Identify which cell holds the provided text, then report its [X, Y] central coordinate. 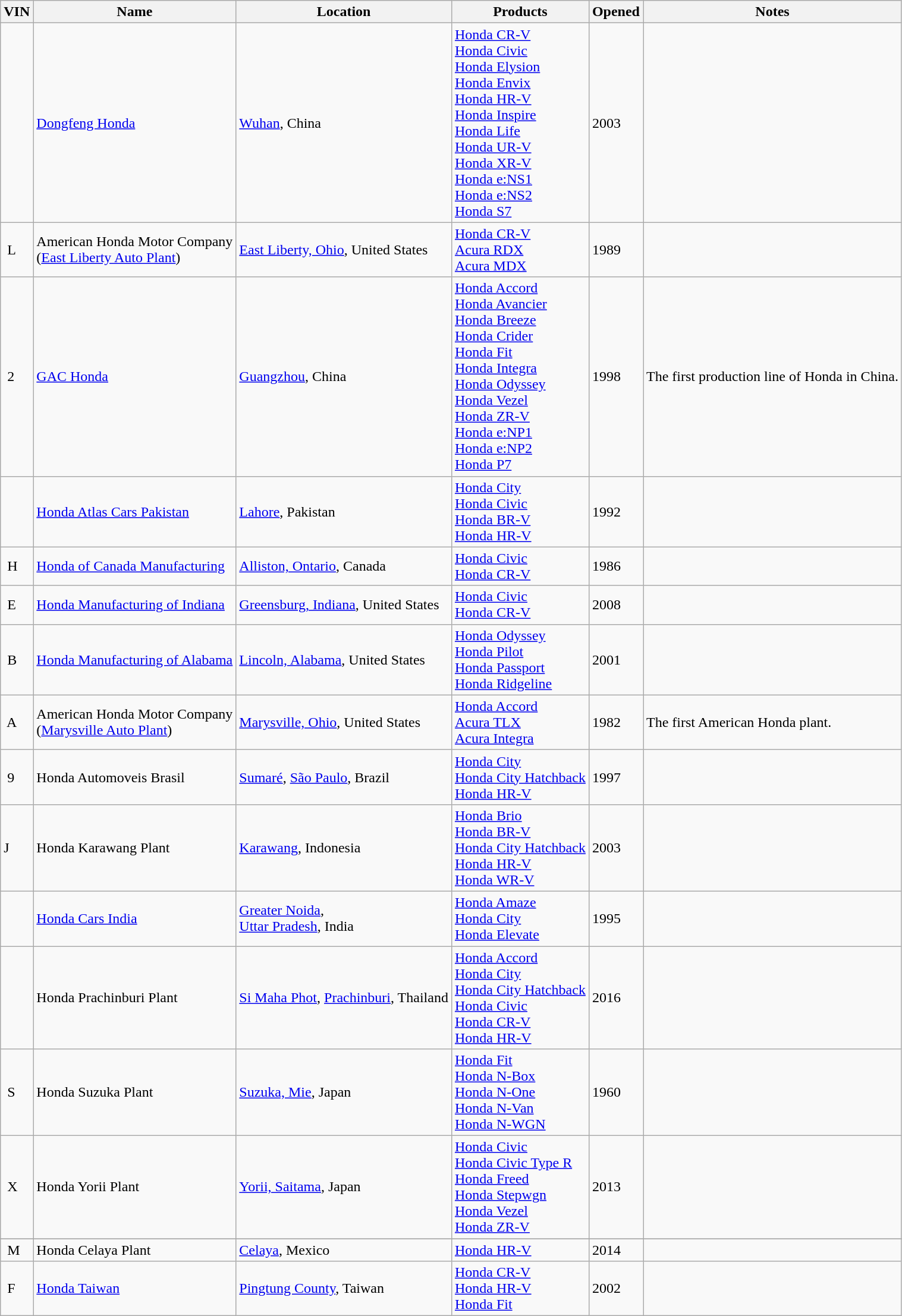
H [17, 566]
F [17, 1289]
1989 [616, 250]
E [17, 605]
Alliston, Ontario, Canada [344, 566]
Honda Manufacturing of Alabama [134, 660]
The first American Honda plant. [773, 722]
L [17, 250]
Honda CityHonda CivicHonda BR-VHonda HR-V [520, 511]
1982 [616, 722]
Products [520, 12]
Guangzhou, China [344, 377]
Honda Automoveis Brasil [134, 777]
Honda CR-VAcura RDX Acura MDX [520, 250]
2013 [616, 1188]
Honda Celaya Plant [134, 1250]
Honda CivicHonda Civic Type RHonda FreedHonda StepwgnHonda VezelHonda ZR-V [520, 1188]
Si Maha Phot, Prachinburi, Thailand [344, 997]
B [17, 660]
1995 [616, 918]
Honda FitHonda N-BoxHonda N-OneHonda N-VanHonda N-WGN [520, 1093]
1986 [616, 566]
Honda Suzuka Plant [134, 1093]
Honda Yorii Plant [134, 1188]
Honda OdysseyHonda PilotHonda PassportHonda Ridgeline [520, 660]
Honda Prachinburi Plant [134, 997]
Karawang, Indonesia [344, 848]
X [17, 1188]
Honda of Canada Manufacturing [134, 566]
2 [17, 377]
Wuhan, China [344, 122]
Greater Noida,Uttar Pradesh, India [344, 918]
2016 [616, 997]
Honda AmazeHonda CityHonda Elevate [520, 918]
Honda CityHonda City HatchbackHonda HR-V [520, 777]
Notes [773, 12]
1992 [616, 511]
2002 [616, 1289]
Honda Cars India [134, 918]
1960 [616, 1093]
Honda Karawang Plant [134, 848]
Honda AccordHonda AvancierHonda BreezeHonda CriderHonda FitHonda IntegraHonda OdysseyHonda VezelHonda ZR-VHonda e:NP1Honda e:NP2Honda P7 [520, 377]
East Liberty, Ohio, United States [344, 250]
Honda Manufacturing of Indiana [134, 605]
Honda HR-V [520, 1250]
1998 [616, 377]
American Honda Motor Company(East Liberty Auto Plant) [134, 250]
Honda AccordHonda CityHonda City HatchbackHonda CivicHonda CR-VHonda HR-V [520, 997]
Suzuka, Mie, Japan [344, 1093]
2001 [616, 660]
1997 [616, 777]
VIN [17, 12]
2014 [616, 1250]
Honda CR-VHonda CivicHonda ElysionHonda EnvixHonda HR-VHonda InspireHonda LifeHonda UR-VHonda XR-VHonda e:NS1 Honda e:NS2Honda S7 [520, 122]
M [17, 1250]
Location [344, 12]
Honda CR-VHonda HR-VHonda Fit [520, 1289]
Sumaré, São Paulo, Brazil [344, 777]
Marysville, Ohio, United States [344, 722]
GAC Honda [134, 377]
American Honda Motor Company(Marysville Auto Plant) [134, 722]
Lahore, Pakistan [344, 511]
The first production line of Honda in China. [773, 377]
9 [17, 777]
Lincoln, Alabama, United States [344, 660]
Honda AccordAcura TLXAcura Integra [520, 722]
Pingtung County, Taiwan [344, 1289]
Celaya, Mexico [344, 1250]
Opened [616, 12]
Dongfeng Honda [134, 122]
S [17, 1093]
Honda Taiwan [134, 1289]
Honda Brio Honda BR-V Honda City Hatchback Honda HR-VHonda WR-V [520, 848]
J [17, 848]
Honda Atlas Cars Pakistan [134, 511]
Yorii, Saitama, Japan [344, 1188]
Greensburg, Indiana, United States [344, 605]
2008 [616, 605]
Name [134, 12]
A [17, 722]
